Extract the [X, Y] coordinate from the center of the cell holding the provided text.  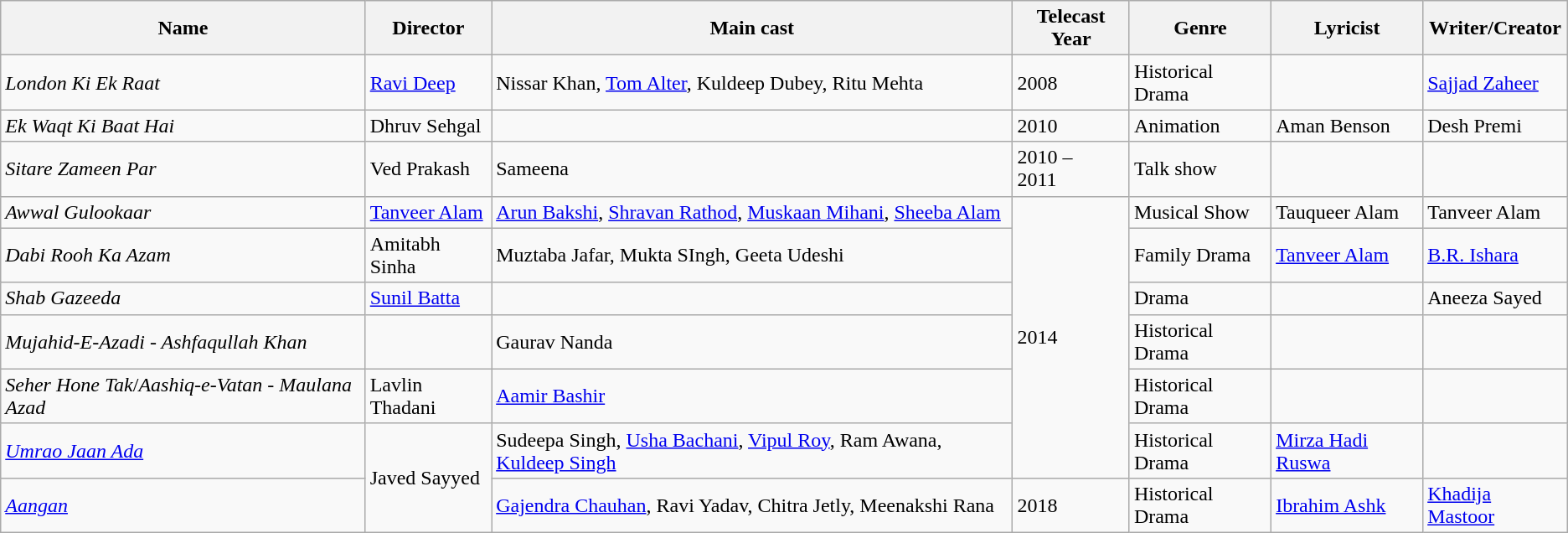
Lavlin Thadani [428, 396]
Animation [1199, 126]
Sudeepa Singh, Usha Bachani, Vipul Roy, Ram Awana, Kuldeep Singh [752, 451]
2010 [1070, 126]
Nissar Khan, Tom Alter, Kuldeep Dubey, Ritu Mehta [752, 82]
Mirza Hadi Ruswa [1347, 451]
Arun Bakshi, Shravan Rathod, Muskaan Mihani, Sheeba Alam [752, 212]
Javed Sayyed [428, 478]
Ek Waqt Ki Baat Hai [183, 126]
Aamir Bashir [752, 396]
Writer/Creator [1496, 28]
Mujahid-E-Azadi - Ashfaqullah Khan [183, 342]
Telecast Year [1070, 28]
Family Drama [1199, 255]
Talk show [1199, 169]
Main cast [752, 28]
Gajendra Chauhan, Ravi Yadav, Chitra Jetly, Meenakshi Rana [752, 505]
Gaurav Nanda [752, 342]
2014 [1070, 337]
Aangan [183, 505]
Dabi Rooh Ka Azam [183, 255]
Musical Show [1199, 212]
Director [428, 28]
Amitabh Sinha [428, 255]
Desh Premi [1496, 126]
Tauqueer Alam [1347, 212]
Lyricist [1347, 28]
Sajjad Zaheer [1496, 82]
Khadija Mastoor [1496, 505]
2018 [1070, 505]
2008 [1070, 82]
B.R. Ishara [1496, 255]
Sitare Zameen Par [183, 169]
Name [183, 28]
London Ki Ek Raat [183, 82]
Ved Prakash [428, 169]
Sameena [752, 169]
Drama [1199, 298]
Ibrahim Ashk [1347, 505]
Aman Benson [1347, 126]
Ravi Deep [428, 82]
Seher Hone Tak/Aashiq-e-Vatan - Maulana Azad [183, 396]
Genre [1199, 28]
Shab Gazeeda [183, 298]
Sunil Batta [428, 298]
Dhruv Sehgal [428, 126]
Awwal Gulookaar [183, 212]
2010 –2011 [1070, 169]
Muztaba Jafar, Mukta SIngh, Geeta Udeshi [752, 255]
Umrao Jaan Ada [183, 451]
Aneeza Sayed [1496, 298]
